Pinpoint the cell where the given text exists, returning its [x, y] midpoint coordinate. 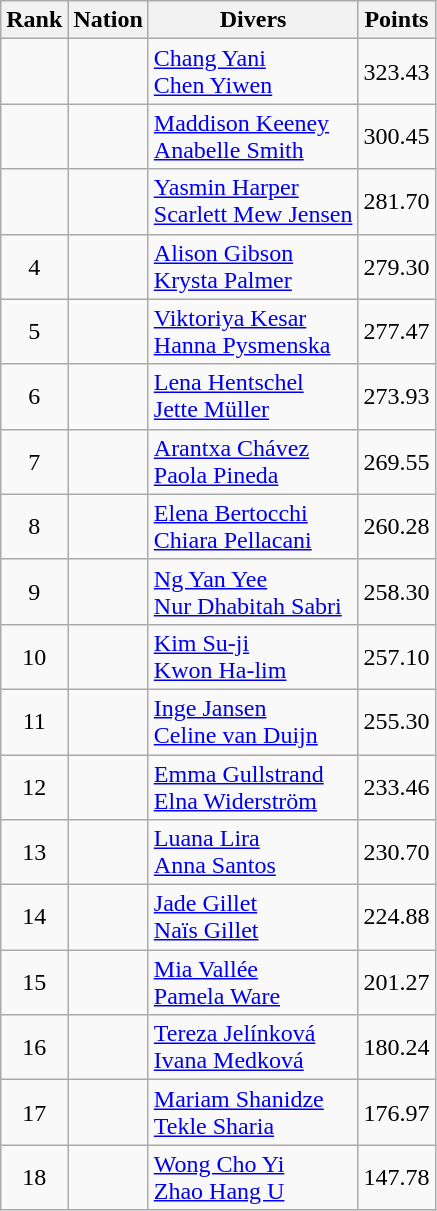
Luana LiraAnna Santos [253, 852]
Jade GilletNaïs Gillet [253, 918]
Chang YaniChen Yiwen [253, 72]
8 [34, 526]
Alison GibsonKrysta Palmer [253, 266]
Mariam ShanidzeTekle Sharia [253, 1112]
Lena HentschelJette Müller [253, 396]
279.30 [396, 266]
230.70 [396, 852]
5 [34, 332]
17 [34, 1112]
6 [34, 396]
18 [34, 1178]
Nation [108, 20]
Emma GullstrandElna Widerström [253, 786]
257.10 [396, 656]
258.30 [396, 592]
13 [34, 852]
277.47 [396, 332]
176.97 [396, 1112]
11 [34, 722]
147.78 [396, 1178]
Wong Cho YiZhao Hang U [253, 1178]
12 [34, 786]
Maddison KeeneyAnabelle Smith [253, 136]
255.30 [396, 722]
Divers [253, 20]
201.27 [396, 982]
Kim Su-jiKwon Ha-lim [253, 656]
269.55 [396, 462]
300.45 [396, 136]
Yasmin HarperScarlett Mew Jensen [253, 202]
9 [34, 592]
180.24 [396, 1048]
Elena BertocchiChiara Pellacani [253, 526]
7 [34, 462]
4 [34, 266]
224.88 [396, 918]
10 [34, 656]
Inge JansenCeline van Duijn [253, 722]
16 [34, 1048]
281.70 [396, 202]
Points [396, 20]
Tereza JelínkováIvana Medková [253, 1048]
14 [34, 918]
260.28 [396, 526]
Rank [34, 20]
323.43 [396, 72]
233.46 [396, 786]
Mia ValléePamela Ware [253, 982]
273.93 [396, 396]
Arantxa ChávezPaola Pineda [253, 462]
Ng Yan YeeNur Dhabitah Sabri [253, 592]
15 [34, 982]
Viktoriya KesarHanna Pysmenska [253, 332]
